Locate the cell with the specified text and output its [X, Y] center coordinate. 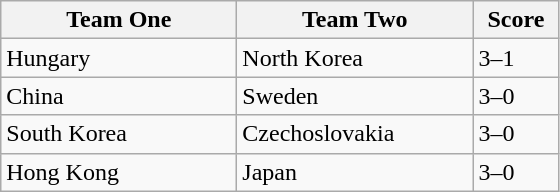
North Korea [355, 58]
South Korea [119, 134]
Czechoslovakia [355, 134]
Hungary [119, 58]
Team One [119, 20]
Japan [355, 172]
Sweden [355, 96]
3–1 [516, 58]
Team Two [355, 20]
Score [516, 20]
Hong Kong [119, 172]
China [119, 96]
